Extract the (x, y) coordinate from the center of the cell holding the provided text.  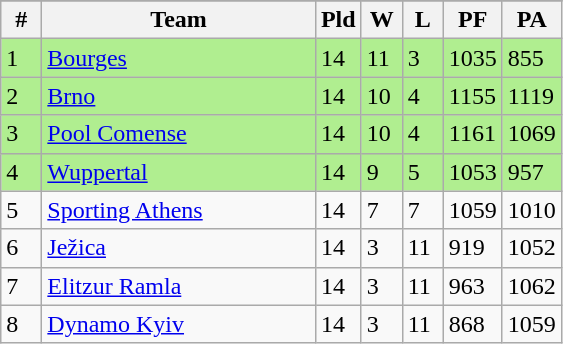
Wuppertal (179, 172)
W (382, 20)
1052 (532, 248)
Ježica (179, 248)
2 (22, 96)
957 (532, 172)
Elitzur Ramla (179, 286)
1155 (472, 96)
Brno (179, 96)
1010 (532, 210)
1119 (532, 96)
Dynamo Kyiv (179, 324)
9 (382, 172)
1062 (532, 286)
Sporting Athens (179, 210)
PA (532, 20)
L (422, 20)
Bourges (179, 58)
1 (22, 58)
# (22, 20)
963 (472, 286)
Pool Comense (179, 134)
919 (472, 248)
1161 (472, 134)
Team (179, 20)
8 (22, 324)
868 (472, 324)
6 (22, 248)
1069 (532, 134)
1035 (472, 58)
855 (532, 58)
PF (472, 20)
1053 (472, 172)
Pld (338, 20)
